Return [X, Y] of the center of cell containing provided text 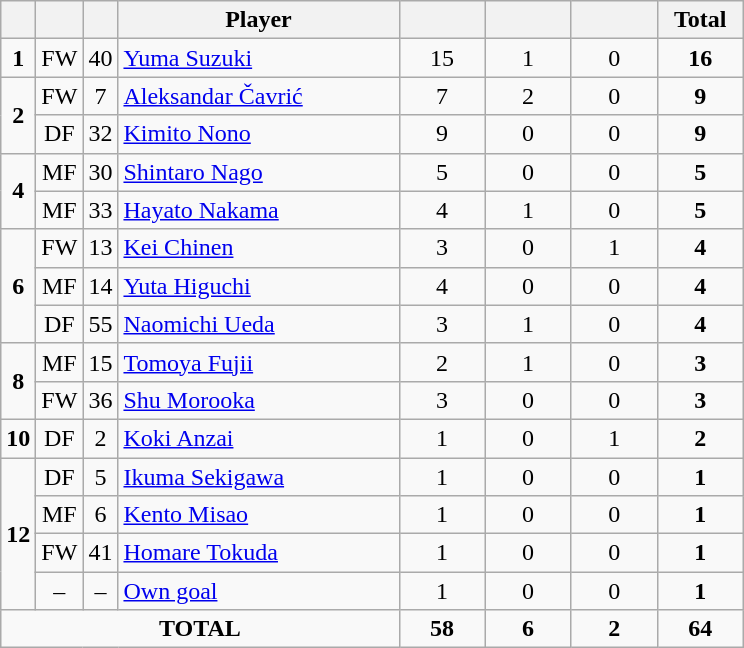
Kei Chinen [258, 248]
Koki Anzai [258, 438]
Yuta Higuchi [258, 286]
Shu Morooka [258, 400]
55 [100, 324]
Ikuma Sekigawa [258, 477]
33 [100, 210]
Kimito Nono [258, 134]
TOTAL [200, 629]
Homare Tokuda [258, 553]
13 [100, 248]
14 [100, 286]
Aleksandar Čavrić [258, 96]
10 [18, 438]
12 [18, 534]
Own goal [258, 591]
32 [100, 134]
41 [100, 553]
40 [100, 58]
36 [100, 400]
Naomichi Ueda [258, 324]
Yuma Suzuki [258, 58]
16 [700, 58]
8 [18, 381]
Total [700, 20]
58 [442, 629]
Tomoya Fujii [258, 362]
30 [100, 172]
64 [700, 629]
Hayato Nakama [258, 210]
Player [258, 20]
Kento Misao [258, 515]
Shintaro Nago [258, 172]
